Capture the cell that displays the provided text and extract its (X, Y) central coordinate. 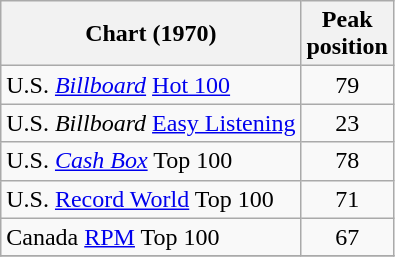
Peakposition (347, 34)
79 (347, 85)
Canada RPM Top 100 (151, 237)
71 (347, 199)
U.S. Billboard Hot 100 (151, 85)
U.S. Billboard Easy Listening (151, 123)
Chart (1970) (151, 34)
78 (347, 161)
23 (347, 123)
U.S. Cash Box Top 100 (151, 161)
67 (347, 237)
U.S. Record World Top 100 (151, 199)
